For the text-containing cell, return its midpoint in [x, y] coordinate format. 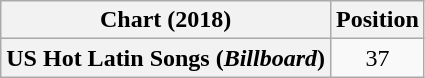
US Hot Latin Songs (Billboard) [166, 58]
Chart (2018) [166, 20]
Position [378, 20]
37 [378, 58]
